Return the [X, Y] coordinate for the center point of the cell that contains the specified text.  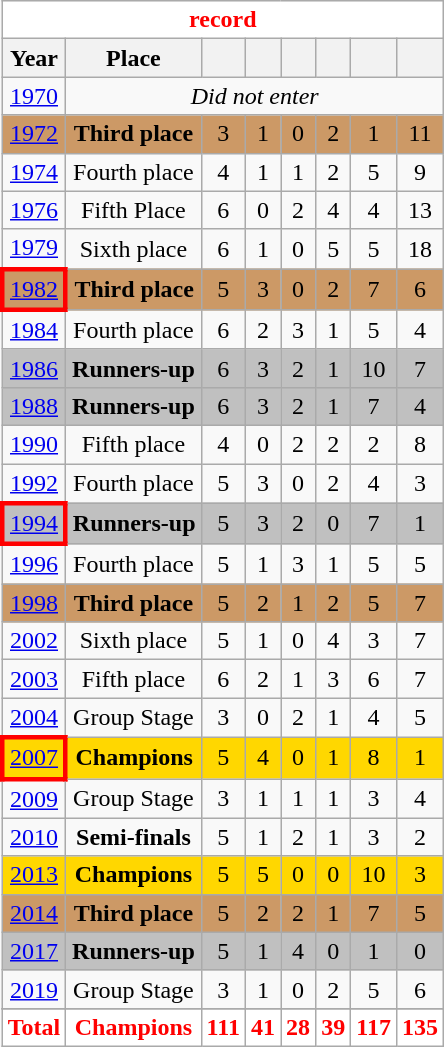
1970 [34, 96]
1992 [34, 484]
1979 [34, 249]
Did not enter [255, 96]
1994 [34, 524]
2007 [34, 758]
Year [34, 58]
1988 [34, 406]
2004 [34, 718]
record [222, 20]
117 [374, 1027]
1972 [34, 134]
41 [262, 1027]
Total [34, 1027]
1998 [34, 603]
1990 [34, 444]
28 [298, 1027]
1976 [34, 210]
2009 [34, 798]
18 [420, 249]
2017 [34, 951]
2003 [34, 679]
2019 [34, 989]
2014 [34, 913]
1996 [34, 564]
39 [334, 1027]
11 [420, 134]
Semi-finals [134, 837]
2010 [34, 837]
Place [134, 58]
9 [420, 172]
135 [420, 1027]
111 [223, 1027]
1974 [34, 172]
1984 [34, 330]
1986 [34, 368]
2002 [34, 641]
13 [420, 210]
2013 [34, 875]
1982 [34, 290]
Fifth Place [134, 210]
